From the cell containing the given text, extract its center point as [X, Y] coordinate. 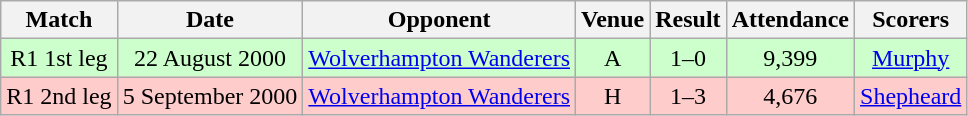
Shepheard [911, 96]
5 September 2000 [210, 96]
Date [210, 20]
Result [688, 20]
Opponent [440, 20]
R1 1st leg [59, 58]
R1 2nd leg [59, 96]
22 August 2000 [210, 58]
Venue [613, 20]
A [613, 58]
H [613, 96]
Attendance [790, 20]
Scorers [911, 20]
1–0 [688, 58]
Match [59, 20]
1–3 [688, 96]
9,399 [790, 58]
4,676 [790, 96]
Murphy [911, 58]
